Find where the given text appears and provide that cell's center as [x, y] coordinate. 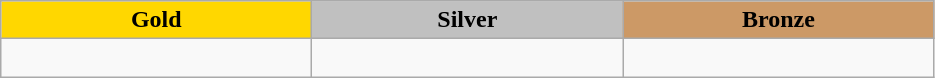
Gold [156, 20]
Silver [468, 20]
Bronze [778, 20]
